Capture the cell that displays the provided text and extract its [x, y] central coordinate. 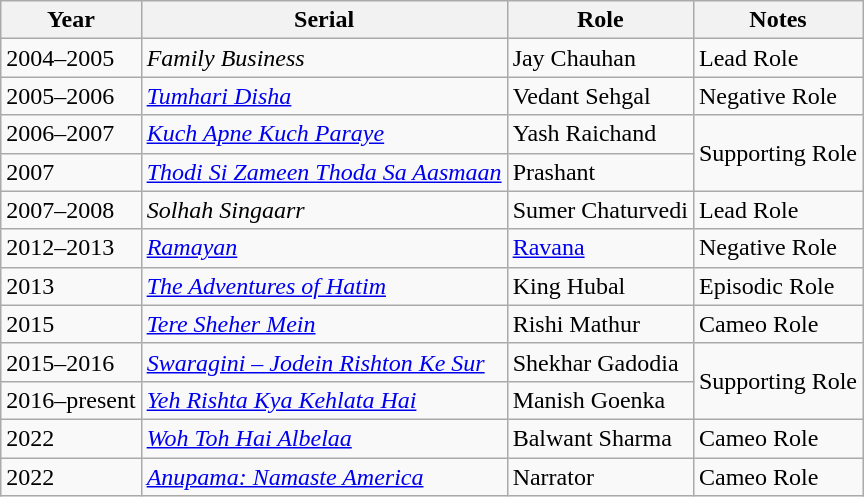
Swaragini – Jodein Rishton Ke Sur [324, 362]
2007–2008 [71, 210]
Year [71, 20]
2015–2016 [71, 362]
Jay Chauhan [600, 58]
Rishi Mathur [600, 324]
King Hubal [600, 286]
Tere Sheher Mein [324, 324]
Family Business [324, 58]
Kuch Apne Kuch Paraye [324, 134]
Thodi Si Zameen Thoda Sa Aasmaan [324, 172]
Yeh Rishta Kya Kehlata Hai [324, 400]
Solhah Singaarr [324, 210]
Shekhar Gadodia [600, 362]
Ravana [600, 248]
2015 [71, 324]
2012–2013 [71, 248]
Yash Raichand [600, 134]
2004–2005 [71, 58]
The Adventures of Hatim [324, 286]
Serial [324, 20]
Ramayan [324, 248]
Notes [778, 20]
Manish Goenka [600, 400]
Tumhari Disha [324, 96]
2005–2006 [71, 96]
Woh Toh Hai Albelaa [324, 438]
Vedant Sehgal [600, 96]
2013 [71, 286]
Narrator [600, 477]
2006–2007 [71, 134]
Episodic Role [778, 286]
Sumer Chaturvedi [600, 210]
2007 [71, 172]
Anupama: Namaste America [324, 477]
Balwant Sharma [600, 438]
Prashant [600, 172]
Role [600, 20]
2016–present [71, 400]
